Extract the [X, Y] coordinate from the center of the cell holding the provided text.  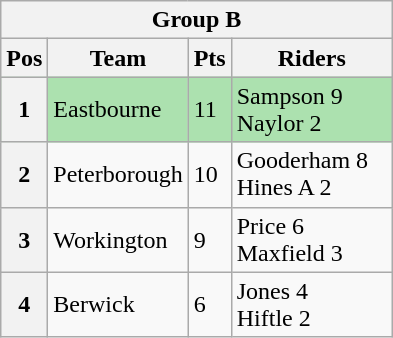
Peterborough [118, 174]
Price 6Maxfield 3 [312, 240]
Group B [197, 20]
Sampson 9Naylor 2 [312, 110]
Eastbourne [118, 110]
Berwick [118, 304]
Workington [118, 240]
Jones 4Hiftle 2 [312, 304]
9 [210, 240]
Pos [24, 58]
Riders [312, 58]
6 [210, 304]
3 [24, 240]
4 [24, 304]
1 [24, 110]
2 [24, 174]
Pts [210, 58]
Gooderham 8Hines A 2 [312, 174]
Team [118, 58]
11 [210, 110]
10 [210, 174]
